Return (x, y) of the center of cell containing provided text 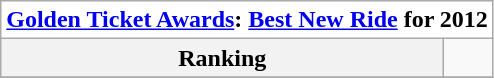
Golden Ticket Awards: Best New Ride for 2012 (248, 20)
Ranking (222, 58)
